Return [X, Y] of the center of cell containing provided text 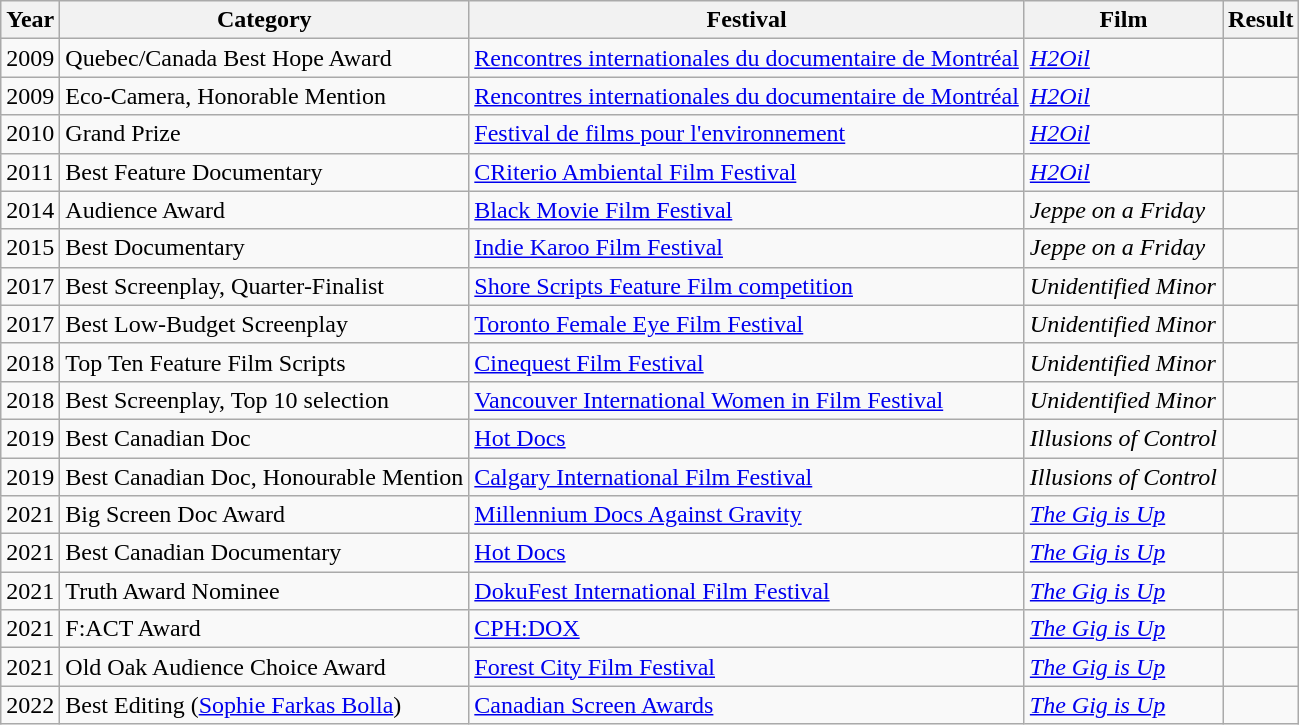
Eco-Camera, Honorable Mention [264, 96]
CPH:DOX [747, 629]
Film [1123, 20]
CRiterio Ambiental Film Festival [747, 172]
2014 [30, 210]
Best Low-Budget Screenplay [264, 324]
Best Documentary [264, 248]
Festival [747, 20]
2011 [30, 172]
F:ACT Award [264, 629]
Old Oak Audience Choice Award [264, 667]
Festival de films pour l'environnement [747, 134]
Canadian Screen Awards [747, 705]
Category [264, 20]
Result [1261, 20]
Top Ten Feature Film Scripts [264, 362]
Best Canadian Documentary [264, 553]
Indie Karoo Film Festival [747, 248]
Millennium Docs Against Gravity [747, 515]
2015 [30, 248]
2022 [30, 705]
Forest City Film Festival [747, 667]
Best Canadian Doc, Honourable Mention [264, 477]
Year [30, 20]
DokuFest International Film Festival [747, 591]
Vancouver International Women in Film Festival [747, 400]
Best Screenplay, Quarter-Finalist [264, 286]
Shore Scripts Feature Film competition [747, 286]
Quebec/Canada Best Hope Award [264, 58]
Audience Award [264, 210]
Best Screenplay, Top 10 selection [264, 400]
Truth Award Nominee [264, 591]
Cinequest Film Festival [747, 362]
Calgary International Film Festival [747, 477]
Black Movie Film Festival [747, 210]
Toronto Female Eye Film Festival [747, 324]
2010 [30, 134]
Big Screen Doc Award [264, 515]
Best Editing (Sophie Farkas Bolla) [264, 705]
Best Feature Documentary [264, 172]
Grand Prize [264, 134]
Best Canadian Doc [264, 438]
